Determine the [X, Y] coordinate at the center of the cell enclosing the given text.  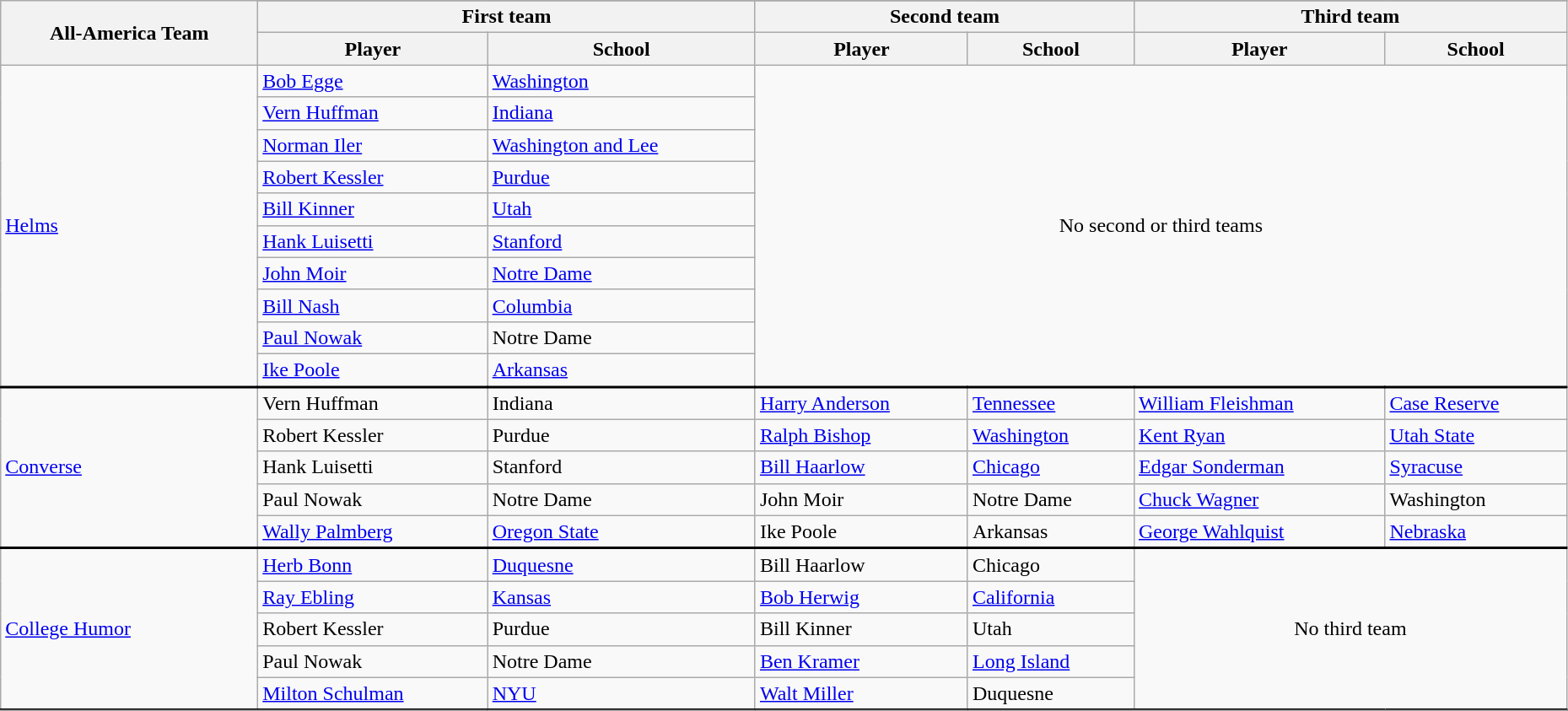
Walt Miller [861, 693]
First team [507, 17]
Kansas [621, 597]
Ralph Bishop [861, 435]
William Fleishman [1258, 403]
Case Reserve [1476, 403]
Helms [130, 226]
No third team [1350, 629]
Columbia [621, 305]
Washington and Lee [621, 145]
Ray Ebling [373, 597]
Ben Kramer [861, 661]
Bill Nash [373, 305]
Utah State [1476, 435]
No second or third teams [1161, 226]
California [1051, 597]
Bob Egge [373, 81]
Third team [1350, 17]
Second team [945, 17]
Oregon State [621, 531]
College Humor [130, 629]
All-America Team [130, 33]
Herb Bonn [373, 565]
Nebraska [1476, 531]
Bob Herwig [861, 597]
Harry Anderson [861, 403]
Converse [130, 467]
Chuck Wagner [1258, 499]
Norman Iler [373, 145]
Milton Schulman [373, 693]
Long Island [1051, 661]
NYU [621, 693]
Syracuse [1476, 467]
Kent Ryan [1258, 435]
George Wahlquist [1258, 531]
Edgar Sonderman [1258, 467]
Tennessee [1051, 403]
Wally Palmberg [373, 531]
